Pinpoint the cell where the given text exists, returning its [x, y] midpoint coordinate. 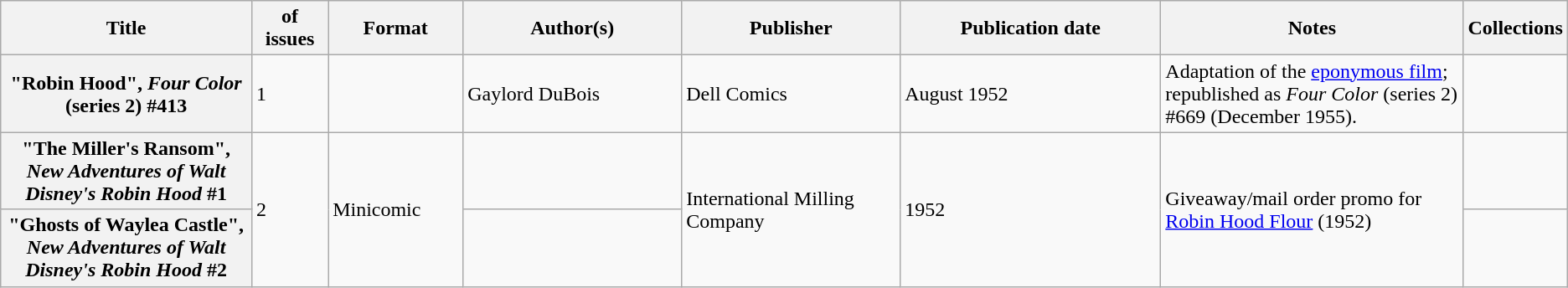
Notes [1312, 28]
Dell Comics [791, 94]
Format [395, 28]
Collections [1515, 28]
Author(s) [573, 28]
Publisher [791, 28]
2 [290, 209]
International Milling Company [791, 209]
1 [290, 94]
"Ghosts of Waylea Castle", New Adventures of Walt Disney's Robin Hood #2 [126, 248]
August 1952 [1030, 94]
Minicomic [395, 209]
Title [126, 28]
Gaylord DuBois [573, 94]
Giveaway/mail order promo for Robin Hood Flour (1952) [1312, 209]
Publication date [1030, 28]
"Robin Hood", Four Color (series 2) #413 [126, 94]
1952 [1030, 209]
of issues [290, 28]
"The Miller's Ransom", New Adventures of Walt Disney's Robin Hood #1 [126, 171]
Adaptation of the eponymous film; republished as Four Color (series 2) #669 (December 1955). [1312, 94]
